Detect which cell encompasses the target text, then output its (x, y) center coordinate. 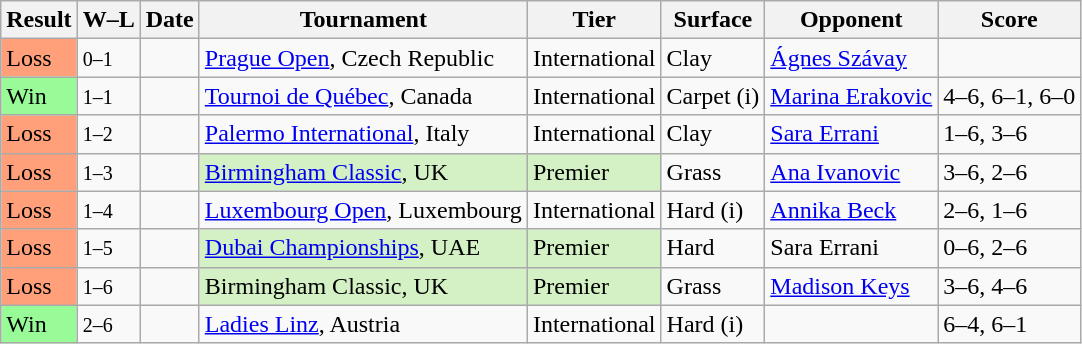
Palermo International, Italy (363, 134)
Annika Beck (852, 210)
2–6 (108, 324)
1–1 (108, 96)
Ágnes Szávay (852, 58)
0–1 (108, 58)
1–5 (108, 248)
Tier (594, 20)
Hard (713, 248)
Luxembourg Open, Luxembourg (363, 210)
W–L (108, 20)
Tournament (363, 20)
Opponent (852, 20)
Ana Ivanovic (852, 172)
Surface (713, 20)
3–6, 2–6 (1010, 172)
Ladies Linz, Austria (363, 324)
4–6, 6–1, 6–0 (1010, 96)
1–3 (108, 172)
Result (39, 20)
Date (170, 20)
2–6, 1–6 (1010, 210)
Tournoi de Québec, Canada (363, 96)
1–6, 3–6 (1010, 134)
1–4 (108, 210)
Score (1010, 20)
Marina Erakovic (852, 96)
1–6 (108, 286)
Dubai Championships, UAE (363, 248)
Carpet (i) (713, 96)
Madison Keys (852, 286)
6–4, 6–1 (1010, 324)
3–6, 4–6 (1010, 286)
1–2 (108, 134)
Prague Open, Czech Republic (363, 58)
0–6, 2–6 (1010, 248)
